Identify which cell holds the provided text, then report its (x, y) central coordinate. 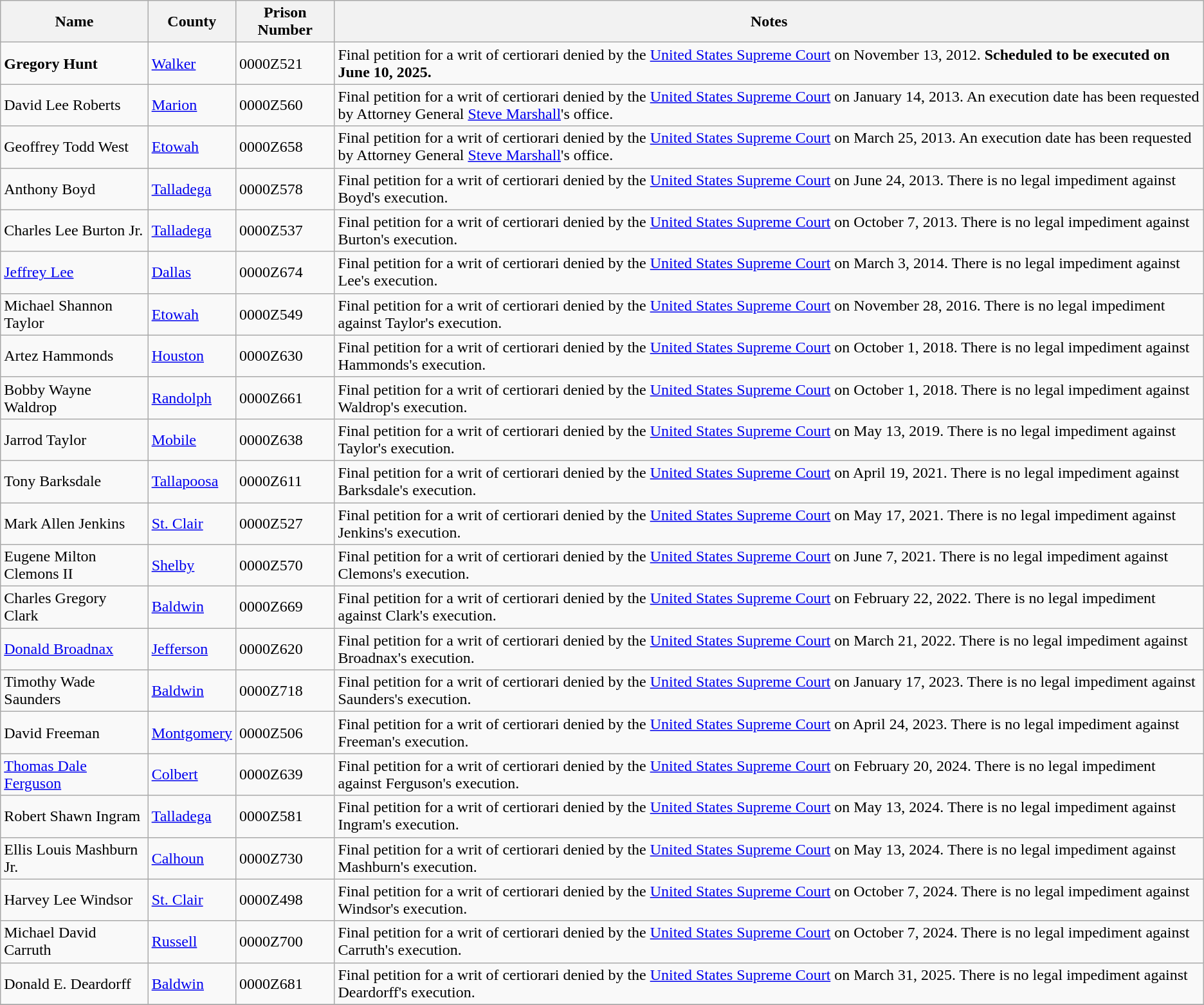
0000Z578 (286, 189)
Donald Broadnax (75, 649)
Colbert (192, 774)
Notes (769, 22)
0000Z549 (286, 314)
Dallas (192, 273)
0000Z674 (286, 273)
Michael David Carruth (75, 941)
Mobile (192, 440)
Houston (192, 356)
Calhoun (192, 858)
0000Z498 (286, 900)
Jefferson (192, 649)
Tony Barksdale (75, 481)
0000Z620 (286, 649)
0000Z570 (286, 566)
0000Z537 (286, 230)
0000Z611 (286, 481)
Jeffrey Lee (75, 273)
Donald E. Deardorff (75, 984)
Name (75, 22)
Charles Lee Burton Jr. (75, 230)
0000Z581 (286, 817)
Geoffrey Todd West (75, 147)
0000Z639 (286, 774)
0000Z638 (286, 440)
Charles Gregory Clark (75, 607)
Gregory Hunt (75, 63)
Montgomery (192, 733)
0000Z630 (286, 356)
0000Z718 (286, 691)
Mark Allen Jenkins (75, 523)
Michael Shannon Taylor (75, 314)
Jarrod Taylor (75, 440)
Bobby Wayne Waldrop (75, 397)
Thomas Dale Ferguson (75, 774)
Anthony Boyd (75, 189)
Tallapoosa (192, 481)
0000Z658 (286, 147)
Final petition for a writ of certiorari denied by the United States Supreme Court on November 13, 2012. Scheduled to be executed on June 10, 2025. (769, 63)
0000Z506 (286, 733)
David Lee Roberts (75, 105)
Randolph (192, 397)
Prison Number (286, 22)
0000Z527 (286, 523)
Robert Shawn Ingram (75, 817)
0000Z560 (286, 105)
0000Z700 (286, 941)
Harvey Lee Windsor (75, 900)
Marion (192, 105)
David Freeman (75, 733)
Timothy Wade Saunders (75, 691)
Russell (192, 941)
Walker (192, 63)
0000Z681 (286, 984)
Ellis Louis Mashburn Jr. (75, 858)
County (192, 22)
0000Z661 (286, 397)
Shelby (192, 566)
Eugene Milton Clemons II (75, 566)
0000Z669 (286, 607)
Artez Hammonds (75, 356)
0000Z521 (286, 63)
0000Z730 (286, 858)
